Detect which cell encompasses the target text, then output its [x, y] center coordinate. 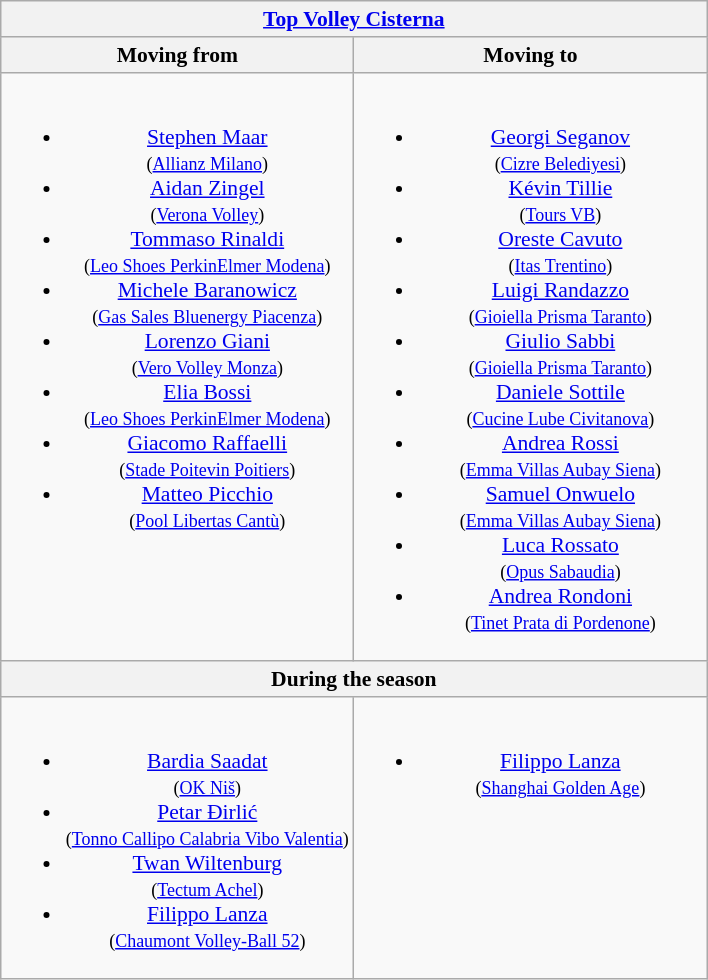
Bardia Saadat(OK Niš) Petar Đirlić(Tonno Callipo Calabria Vibo Valentia) Twan Wiltenburg(Tectum Achel) Filippo Lanza(Chaumont Volley-Ball 52) [178, 838]
Filippo Lanza(Shanghai Golden Age) [530, 838]
Top Volley Cisterna [354, 19]
Moving from [178, 55]
During the season [354, 679]
Moving to [530, 55]
